Find where the given text appears and provide that cell's center as [X, Y] coordinate. 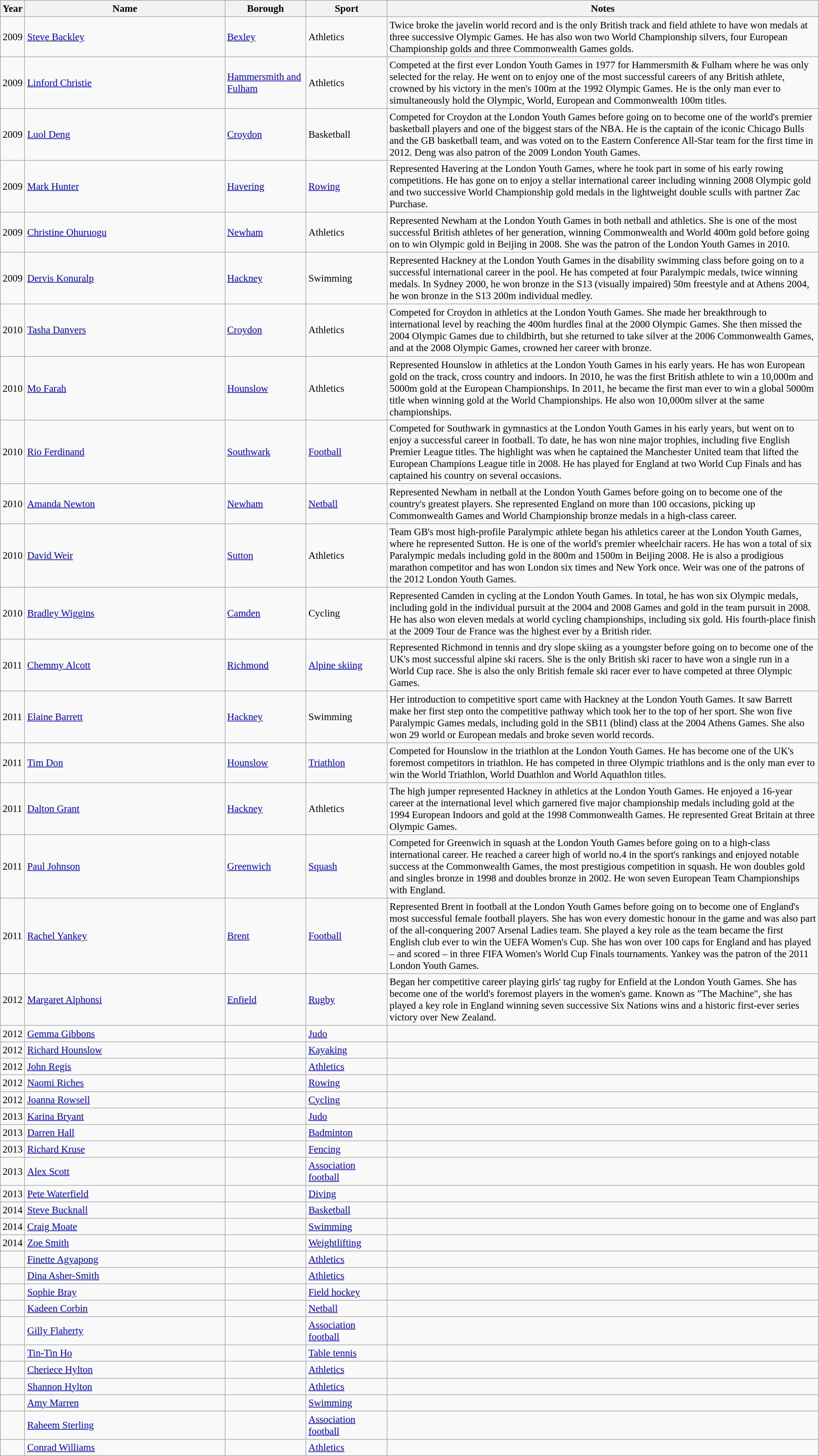
Borough [266, 9]
Sutton [266, 555]
Mark Hunter [125, 186]
Enfield [266, 1000]
Field hockey [347, 1292]
Table tennis [347, 1353]
Pete Waterfield [125, 1194]
Steve Backley [125, 37]
Brent [266, 937]
Christine Ohuruogu [125, 233]
Rachel Yankey [125, 937]
David Weir [125, 555]
Richmond [266, 665]
Alex Scott [125, 1172]
Amy Marren [125, 1403]
Amanda Newton [125, 504]
Linford Christie [125, 83]
Bradley Wiggins [125, 613]
Richard Hounslow [125, 1050]
Raheem Sterling [125, 1425]
Dervis Konuralp [125, 279]
Diving [347, 1194]
Kayaking [347, 1050]
Alpine skiing [347, 665]
Tasha Danvers [125, 331]
Squash [347, 867]
Steve Bucknall [125, 1210]
Hammersmith and Fulham [266, 83]
Sport [347, 9]
Chemmy Alcott [125, 665]
Gemma Gibbons [125, 1034]
Havering [266, 186]
Dina Asher-Smith [125, 1276]
Gilly Flaherty [125, 1331]
Year [13, 9]
Tim Don [125, 763]
Rugby [347, 1000]
Darren Hall [125, 1132]
Bexley [266, 37]
Triathlon [347, 763]
John Regis [125, 1067]
Joanna Rowsell [125, 1100]
Paul Johnson [125, 867]
Luol Deng [125, 135]
Margaret Alphonsi [125, 1000]
Tin-Tin Ho [125, 1353]
Southwark [266, 452]
Karina Bryant [125, 1116]
Notes [603, 9]
Kadeen Corbin [125, 1309]
Name [125, 9]
Cheriece Hylton [125, 1370]
Conrad Williams [125, 1447]
Richard Kruse [125, 1149]
Dalton Grant [125, 809]
Sophie Bray [125, 1292]
Zoe Smith [125, 1243]
Elaine Barrett [125, 717]
Rio Ferdinand [125, 452]
Shannon Hylton [125, 1386]
Greenwich [266, 867]
Naomi Riches [125, 1083]
Badminton [347, 1132]
Finette Agyapong [125, 1260]
Mo Farah [125, 388]
Camden [266, 613]
Weightlifting [347, 1243]
Fencing [347, 1149]
Craig Moate [125, 1226]
